Find where the given text appears and provide that cell's center as [x, y] coordinate. 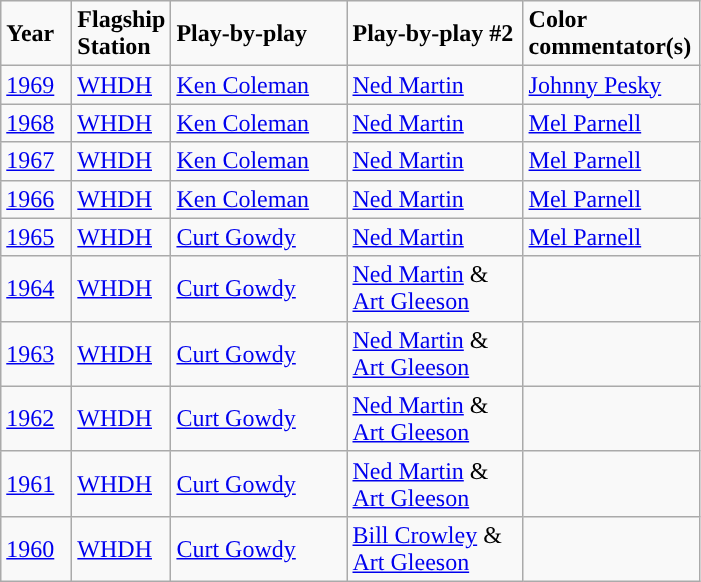
1965 [36, 237]
1961 [36, 484]
1964 [36, 288]
1968 [36, 123]
1962 [36, 418]
Bill Crowley & Art Gleeson [435, 548]
Play-by-play #2 [435, 34]
Play-by-play [259, 34]
Johnny Pesky [611, 85]
1967 [36, 161]
Color commentator(s) [611, 34]
Flagship Station [122, 34]
1963 [36, 354]
1966 [36, 199]
Year [36, 34]
1969 [36, 85]
1960 [36, 548]
